Pinpoint the cell where the given text exists, returning its [X, Y] midpoint coordinate. 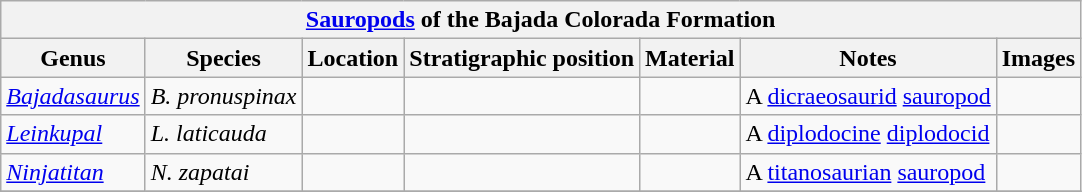
L. laticauda [224, 134]
Sauropods of the Bajada Colorada Formation [541, 20]
Images [1038, 58]
Species [224, 58]
Notes [868, 58]
A diplodocine diplodocid [868, 134]
Ninjatitan [73, 172]
Stratigraphic position [522, 58]
Bajadasaurus [73, 96]
Material [690, 58]
A titanosaurian sauropod [868, 172]
A dicraeosaurid sauropod [868, 96]
Location [353, 58]
Genus [73, 58]
Leinkupal [73, 134]
N. zapatai [224, 172]
B. pronuspinax [224, 96]
